For the text-containing cell, return its midpoint in [x, y] coordinate format. 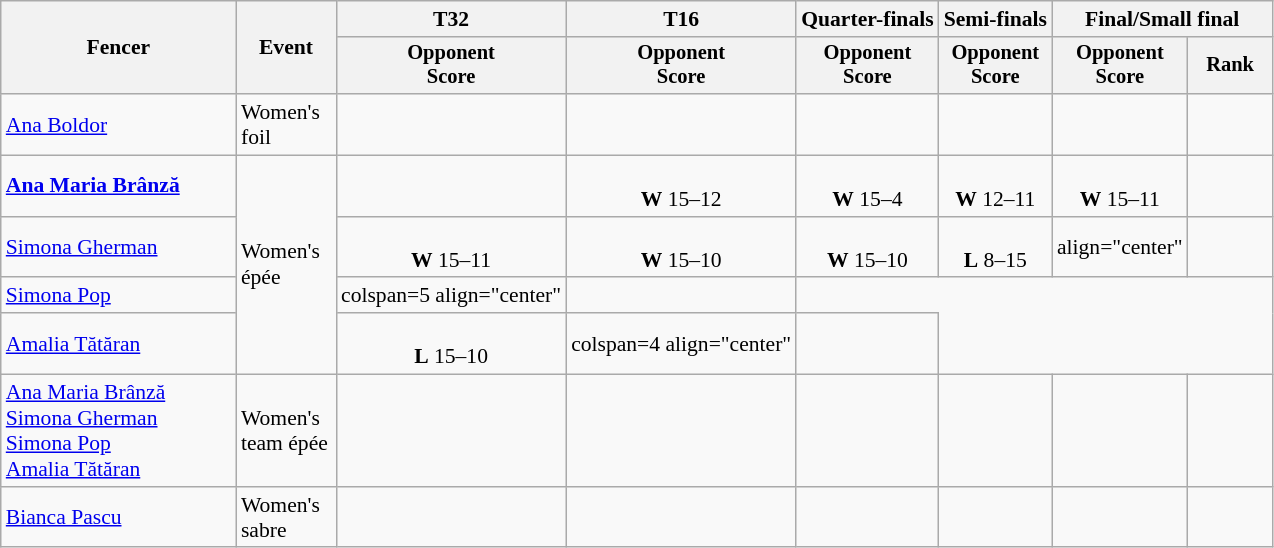
Women's team épée [286, 431]
T32 [451, 19]
Bianca Pascu [118, 518]
Final/Small final [1162, 19]
L 15–10 [451, 344]
Women's épée [286, 266]
Fencer [118, 48]
L 8–15 [996, 248]
align="center" [1120, 248]
Event [286, 48]
Simona Pop [118, 296]
Ana Boldor [118, 124]
Ana Maria BrânzăSimona GhermanSimona PopAmalia Tătăran [118, 431]
colspan=5 align="center" [451, 296]
Amalia Tătăran [118, 344]
Rank [1230, 66]
W 15–12 [681, 186]
W 12–11 [996, 186]
Quarter-finals [867, 19]
Women's sabre [286, 518]
T16 [681, 19]
colspan=4 align="center" [681, 344]
W 15–4 [867, 186]
Semi-finals [996, 19]
Ana Maria Brânză [118, 186]
Women's foil [286, 124]
Simona Gherman [118, 248]
